Find where the given text appears and provide that cell's center as [x, y] coordinate. 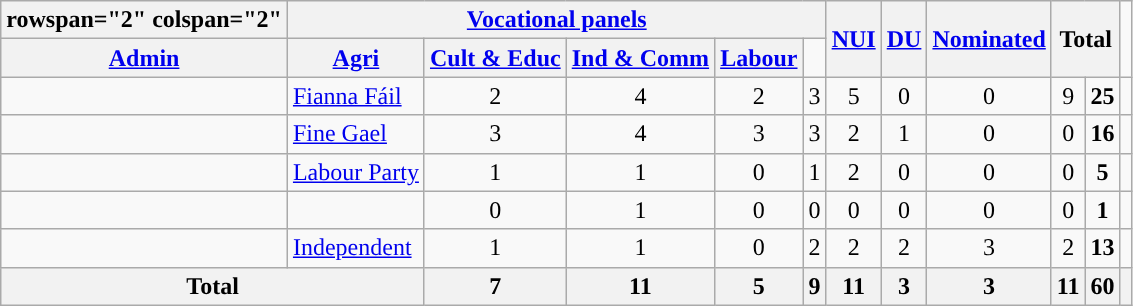
13 [1102, 248]
Ind & Comm [640, 58]
60 [1102, 286]
Nominated [989, 39]
Cult & Educ [495, 58]
Fine Gael [356, 134]
Admin [144, 58]
DU [904, 39]
Agri [356, 58]
Fianna Fáil [356, 96]
16 [1102, 134]
7 [495, 286]
NUI [854, 39]
Vocational panels [556, 20]
Independent [356, 248]
Labour Party [356, 172]
25 [1102, 96]
Labour [759, 58]
rowspan="2" colspan="2" [144, 20]
